Capture the cell that displays the provided text and extract its (X, Y) central coordinate. 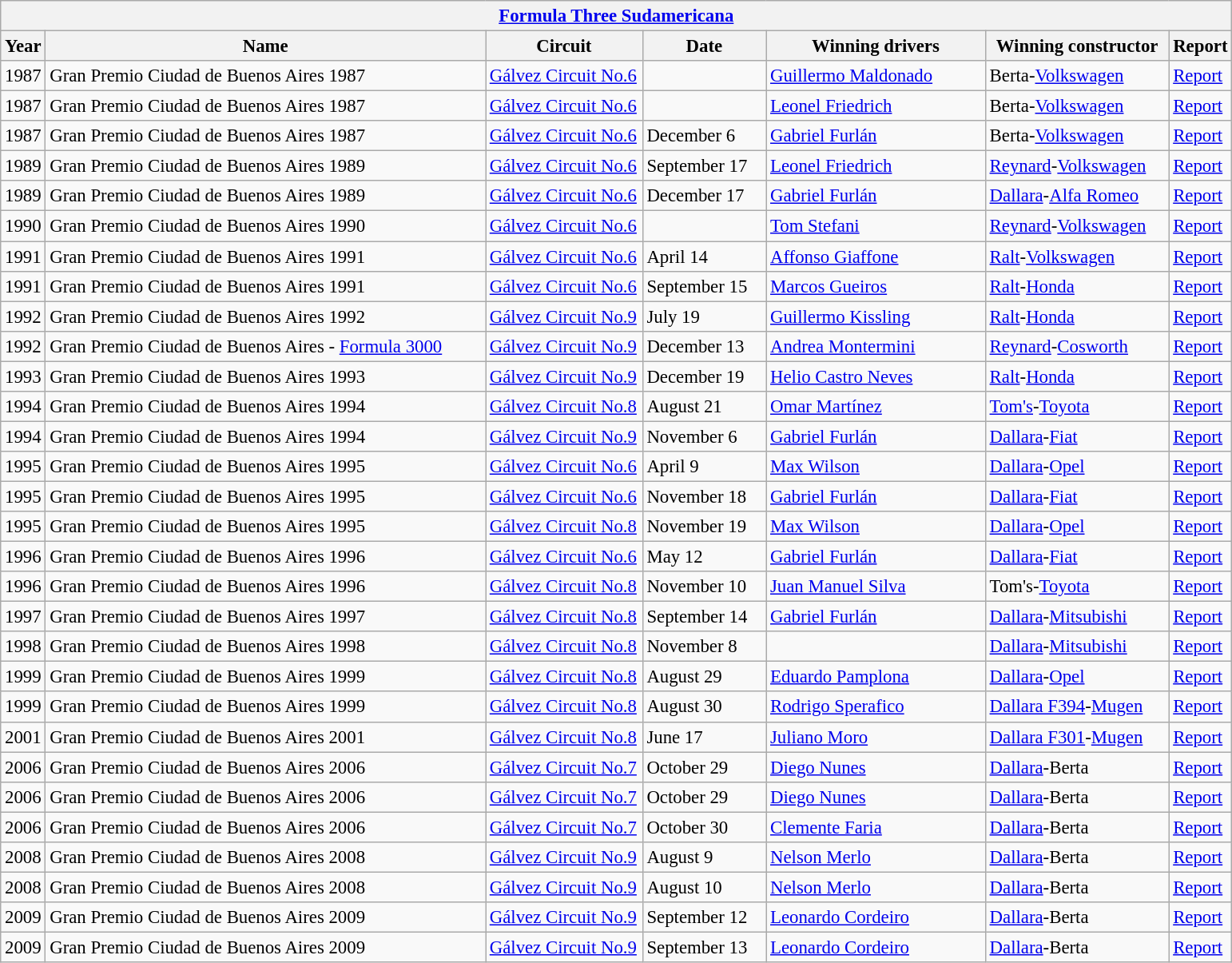
Gran Premio Ciudad de Buenos Aires - Formula 3000 (265, 346)
Gran Premio Ciudad de Buenos Aires 2001 (265, 737)
1997 (23, 617)
November 18 (705, 496)
Andrea Montermini (876, 346)
Gran Premio Ciudad de Buenos Aires 1993 (265, 376)
Juliano Moro (876, 737)
Gran Premio Ciudad de Buenos Aires 1992 (265, 316)
1998 (23, 647)
Tom Stefani (876, 226)
Gran Premio Ciudad de Buenos Aires 1990 (265, 226)
October 30 (705, 827)
Rodrigo Sperafico (876, 707)
Date (705, 46)
November 19 (705, 527)
Juan Manuel Silva (876, 587)
Reynard-Cosworth (1077, 346)
2001 (23, 737)
September 14 (705, 617)
December 13 (705, 346)
June 17 (705, 737)
Formula Three Sudamericana (617, 16)
Circuit (564, 46)
Ralt-Volkswagen (1077, 257)
Gran Premio Ciudad de Buenos Aires 1997 (265, 617)
Guillermo Maldonado (876, 76)
May 12 (705, 557)
Helio Castro Neves (876, 376)
Dallara-Alfa Romeo (1077, 196)
Marcos Gueiros (876, 286)
April 14 (705, 257)
1990 (23, 226)
Guillermo Kissling (876, 316)
Affonso Giaffone (876, 257)
April 9 (705, 467)
September 17 (705, 166)
August 21 (705, 407)
November 6 (705, 436)
August 10 (705, 887)
August 30 (705, 707)
Gran Premio Ciudad de Buenos Aires 1998 (265, 647)
September 12 (705, 917)
Dallara F301-Mugen (1077, 737)
Winning constructor (1077, 46)
August 9 (705, 858)
Eduardo Pamplona (876, 677)
Omar Martínez (876, 407)
Winning drivers (876, 46)
July 19 (705, 316)
November 10 (705, 587)
September 15 (705, 286)
December 6 (705, 136)
Name (265, 46)
December 19 (705, 376)
September 13 (705, 947)
Clemente Faria (876, 827)
Dallara F394-Mugen (1077, 707)
November 8 (705, 647)
December 17 (705, 196)
1993 (23, 376)
August 29 (705, 677)
Year (23, 46)
